Detect which cell encompasses the target text, then output its [x, y] center coordinate. 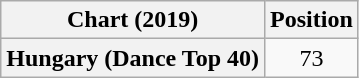
73 [312, 58]
Chart (2019) [133, 20]
Hungary (Dance Top 40) [133, 58]
Position [312, 20]
